Determine the [X, Y] coordinate at the center of the cell enclosing the given text.  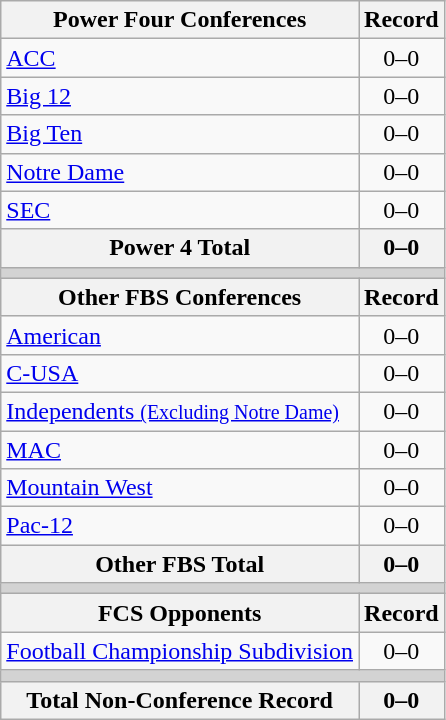
Other FBS Conferences [180, 297]
Football Championship Subdivision [180, 651]
Other FBS Total [180, 564]
Notre Dame [180, 172]
Power 4 Total [180, 248]
Pac-12 [180, 526]
C-USA [180, 373]
American [180, 335]
ACC [180, 58]
Independents (Excluding Notre Dame) [180, 411]
SEC [180, 210]
FCS Opponents [180, 613]
Big Ten [180, 134]
Mountain West [180, 488]
MAC [180, 449]
Power Four Conferences [180, 20]
Total Non-Conference Record [180, 700]
Big 12 [180, 96]
